Capture the cell that displays the provided text and extract its (x, y) central coordinate. 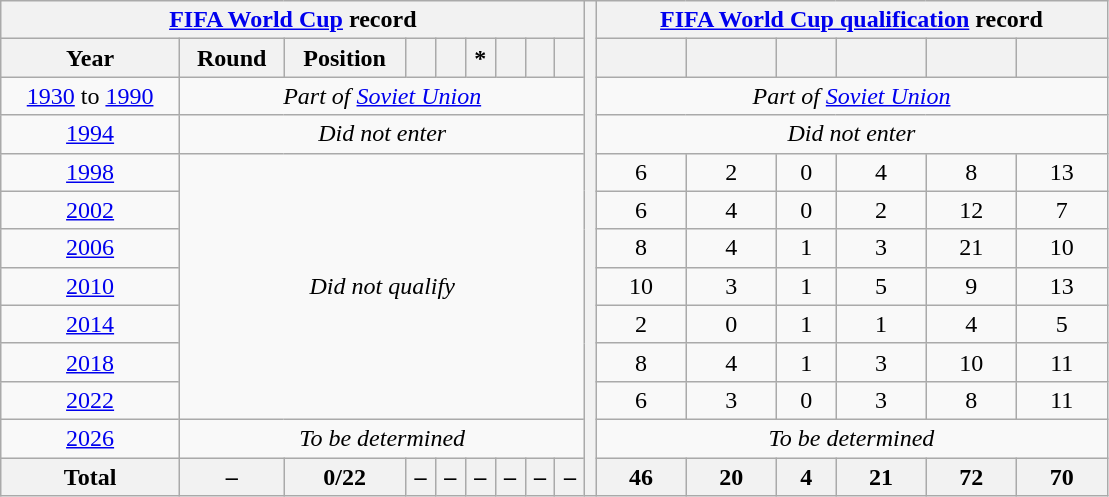
2006 (90, 248)
Position (345, 58)
2018 (90, 362)
2026 (90, 438)
1998 (90, 172)
20 (731, 477)
2002 (90, 210)
FIFA World Cup qualification record (852, 20)
Did not qualify (382, 286)
72 (971, 477)
2014 (90, 324)
2010 (90, 286)
Round (231, 58)
FIFA World Cup record (293, 20)
46 (641, 477)
12 (971, 210)
* (480, 58)
7 (1062, 210)
2022 (90, 400)
9 (971, 286)
Total (90, 477)
1994 (90, 134)
70 (1062, 477)
0/22 (345, 477)
1930 to 1990 (90, 96)
Year (90, 58)
